Pinpoint the cell where the given text exists, returning its [X, Y] midpoint coordinate. 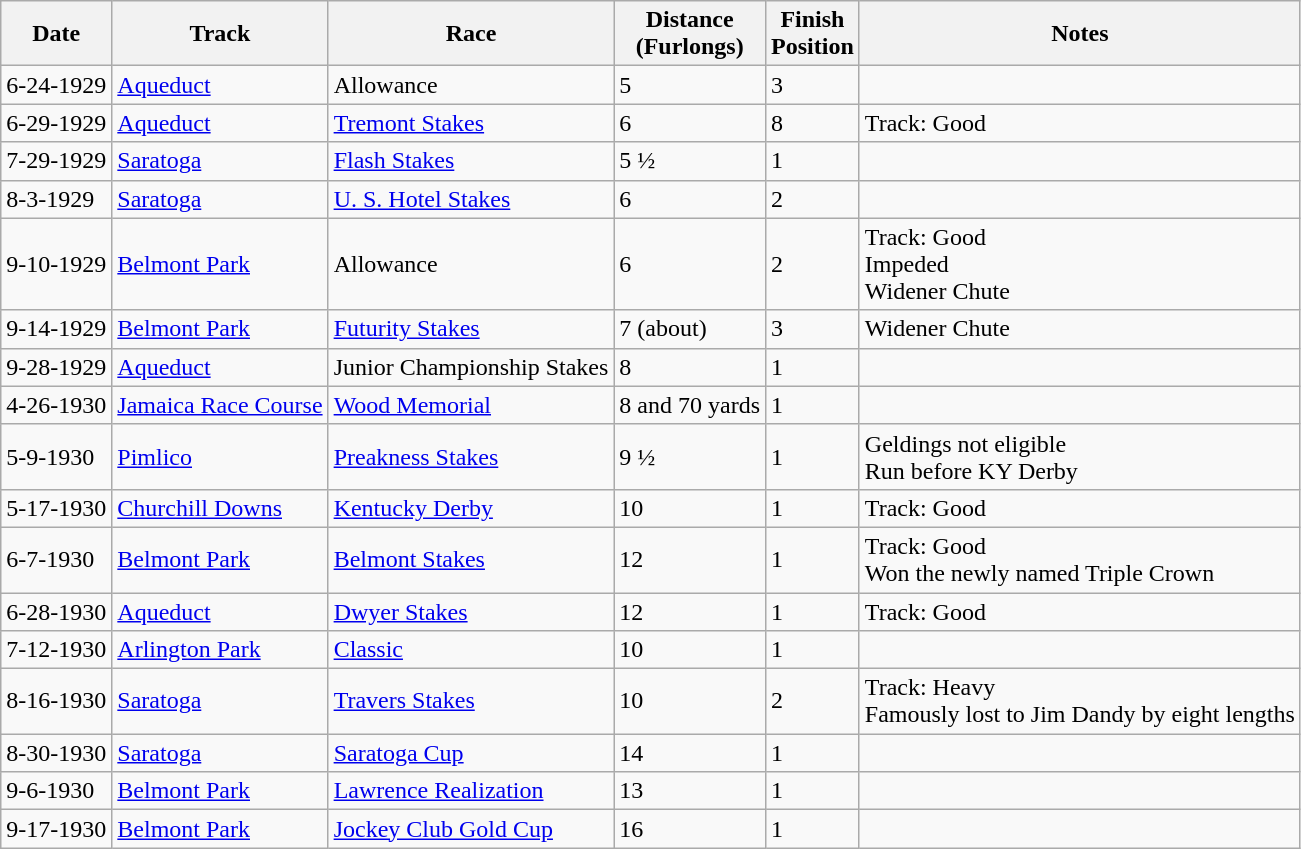
Saratoga Cup [471, 753]
Lawrence Realization [471, 791]
6-24-1929 [56, 85]
7-29-1929 [56, 161]
9-14-1929 [56, 329]
9-17-1930 [56, 829]
6-29-1929 [56, 123]
Futurity Stakes [471, 329]
Belmont Stakes [471, 560]
9 ½ [690, 456]
16 [690, 829]
5 [690, 85]
Kentucky Derby [471, 508]
Tremont Stakes [471, 123]
Race [471, 34]
5 ½ [690, 161]
14 [690, 753]
9-6-1930 [56, 791]
Preakness Stakes [471, 456]
8-30-1930 [56, 753]
8 and 70 yards [690, 405]
Distance(Furlongs) [690, 34]
Track: HeavyFamously lost to Jim Dandy by eight lengths [1080, 702]
Track [220, 34]
Track: GoodImpededWidener Chute [1080, 264]
Notes [1080, 34]
8-3-1929 [56, 199]
Dwyer Stakes [471, 611]
7-12-1930 [56, 650]
13 [690, 791]
5-9-1930 [56, 456]
6-7-1930 [56, 560]
6-28-1930 [56, 611]
Junior Championship Stakes [471, 367]
Classic [471, 650]
Travers Stakes [471, 702]
FinishPosition [813, 34]
9-28-1929 [56, 367]
Wood Memorial [471, 405]
Track: GoodWon the newly named Triple Crown [1080, 560]
8-16-1930 [56, 702]
5-17-1930 [56, 508]
Widener Chute [1080, 329]
9-10-1929 [56, 264]
Jockey Club Gold Cup [471, 829]
Flash Stakes [471, 161]
4-26-1930 [56, 405]
Date [56, 34]
Geldings not eligibleRun before KY Derby [1080, 456]
Jamaica Race Course [220, 405]
Churchill Downs [220, 508]
U. S. Hotel Stakes [471, 199]
7 (about) [690, 329]
Pimlico [220, 456]
Arlington Park [220, 650]
